For the text-containing cell, return its midpoint in (x, y) coordinate format. 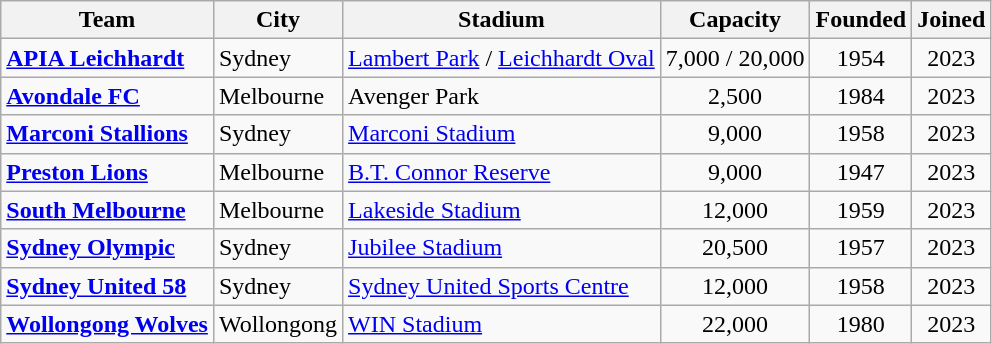
Wollongong (278, 324)
Jubilee Stadium (502, 248)
South Melbourne (108, 210)
B.T. Connor Reserve (502, 172)
Capacity (735, 20)
Stadium (502, 20)
1957 (861, 248)
7,000 / 20,000 (735, 58)
1980 (861, 324)
APIA Leichhardt (108, 58)
Preston Lions (108, 172)
1959 (861, 210)
Sydney Olympic (108, 248)
Wollongong Wolves (108, 324)
Lambert Park / Leichhardt Oval (502, 58)
1984 (861, 96)
Team (108, 20)
Marconi Stallions (108, 134)
22,000 (735, 324)
1954 (861, 58)
WIN Stadium (502, 324)
20,500 (735, 248)
Sydney United Sports Centre (502, 286)
Lakeside Stadium (502, 210)
2,500 (735, 96)
Avondale FC (108, 96)
Avenger Park (502, 96)
City (278, 20)
Joined (952, 20)
Sydney United 58 (108, 286)
Founded (861, 20)
1947 (861, 172)
Marconi Stadium (502, 134)
